Scan for the cell matching the given text and deliver its (X, Y) coordinate at center. 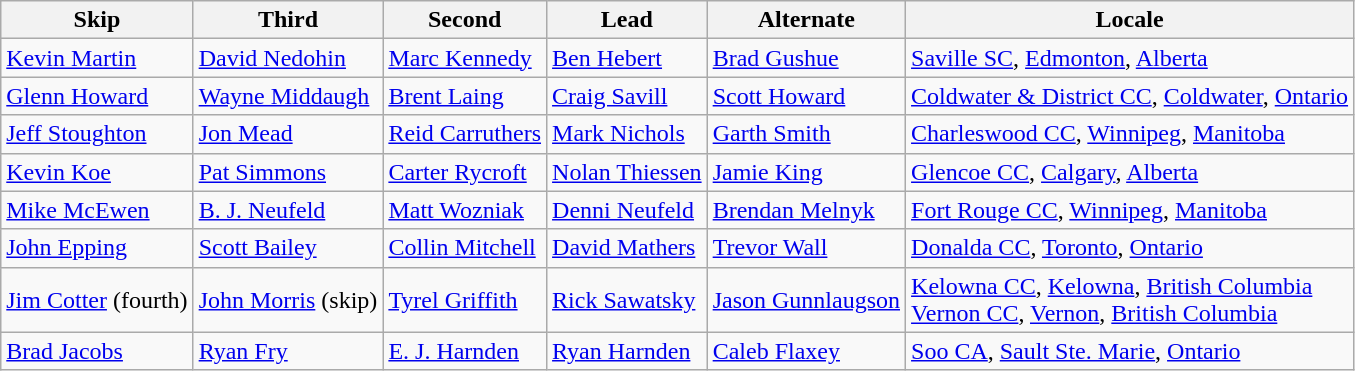
Jim Cotter (fourth) (97, 300)
Brad Jacobs (97, 351)
Charleswood CC, Winnipeg, Manitoba (1130, 134)
Mark Nichols (628, 134)
Locale (1130, 20)
Trevor Wall (806, 248)
Coldwater & District CC, Coldwater, Ontario (1130, 96)
Glenn Howard (97, 96)
Scott Howard (806, 96)
Collin Mitchell (465, 248)
Pat Simmons (288, 172)
Glencoe CC, Calgary, Alberta (1130, 172)
Jon Mead (288, 134)
Ryan Fry (288, 351)
John Epping (97, 248)
Rick Sawatsky (628, 300)
Marc Kennedy (465, 58)
David Nedohin (288, 58)
Kelowna CC, Kelowna, British Columbia Vernon CC, Vernon, British Columbia (1130, 300)
Jeff Stoughton (97, 134)
Scott Bailey (288, 248)
Soo CA, Sault Ste. Marie, Ontario (1130, 351)
Brad Gushue (806, 58)
John Morris (skip) (288, 300)
Craig Savill (628, 96)
David Mathers (628, 248)
Tyrel Griffith (465, 300)
Third (288, 20)
Lead (628, 20)
B. J. Neufeld (288, 210)
Nolan Thiessen (628, 172)
Skip (97, 20)
Brendan Melnyk (806, 210)
Kevin Martin (97, 58)
E. J. Harnden (465, 351)
Alternate (806, 20)
Mike McEwen (97, 210)
Ben Hebert (628, 58)
Jason Gunnlaugson (806, 300)
Ryan Harnden (628, 351)
Reid Carruthers (465, 134)
Kevin Koe (97, 172)
Brent Laing (465, 96)
Fort Rouge CC, Winnipeg, Manitoba (1130, 210)
Jamie King (806, 172)
Carter Rycroft (465, 172)
Garth Smith (806, 134)
Second (465, 20)
Wayne Middaugh (288, 96)
Matt Wozniak (465, 210)
Saville SC, Edmonton, Alberta (1130, 58)
Denni Neufeld (628, 210)
Caleb Flaxey (806, 351)
Donalda CC, Toronto, Ontario (1130, 248)
